Find where the given text appears and provide that cell's center as [X, Y] coordinate. 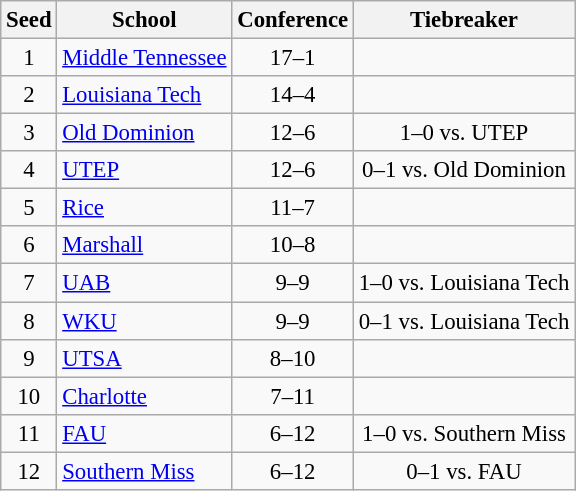
0–1 vs. Louisiana Tech [464, 321]
Middle Tennessee [144, 58]
17–1 [293, 58]
1–0 vs. Southern Miss [464, 433]
Charlotte [144, 396]
8 [29, 321]
Old Dominion [144, 133]
8–10 [293, 358]
1 [29, 58]
Rice [144, 208]
14–4 [293, 95]
Southern Miss [144, 471]
FAU [144, 433]
Louisiana Tech [144, 95]
12 [29, 471]
UTEP [144, 170]
0–1 vs. Old Dominion [464, 170]
UAB [144, 283]
Tiebreaker [464, 20]
2 [29, 95]
Conference [293, 20]
9 [29, 358]
10–8 [293, 245]
7–11 [293, 396]
Marshall [144, 245]
0–1 vs. FAU [464, 471]
3 [29, 133]
6 [29, 245]
Seed [29, 20]
4 [29, 170]
7 [29, 283]
5 [29, 208]
11–7 [293, 208]
UTSA [144, 358]
School [144, 20]
1–0 vs. Louisiana Tech [464, 283]
11 [29, 433]
WKU [144, 321]
10 [29, 396]
1–0 vs. UTEP [464, 133]
